From the cell containing the given text, extract its center point as [x, y] coordinate. 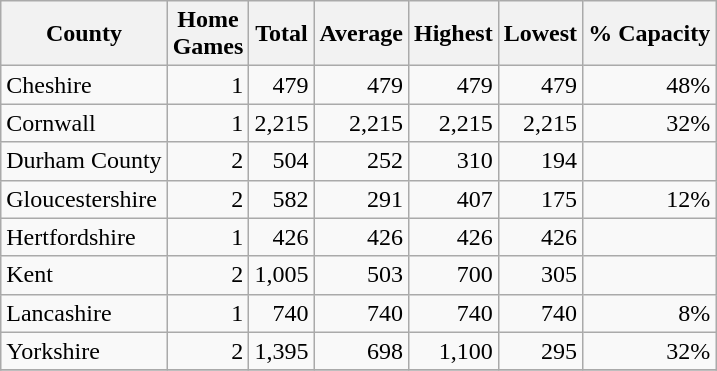
48% [650, 85]
Lowest [540, 34]
Cornwall [84, 123]
Yorkshire [84, 351]
252 [362, 161]
Gloucestershire [84, 199]
407 [453, 199]
Cheshire [84, 85]
1,100 [453, 351]
Durham County [84, 161]
194 [540, 161]
1,005 [282, 275]
175 [540, 199]
Kent [84, 275]
295 [540, 351]
Average [362, 34]
582 [282, 199]
12% [650, 199]
Total [282, 34]
698 [362, 351]
310 [453, 161]
8% [650, 313]
291 [362, 199]
700 [453, 275]
Lancashire [84, 313]
HomeGames [208, 34]
County [84, 34]
Highest [453, 34]
305 [540, 275]
% Capacity [650, 34]
1,395 [282, 351]
Hertfordshire [84, 237]
503 [362, 275]
504 [282, 161]
